Determine the (X, Y) coordinate at the center of the cell enclosing the given text.  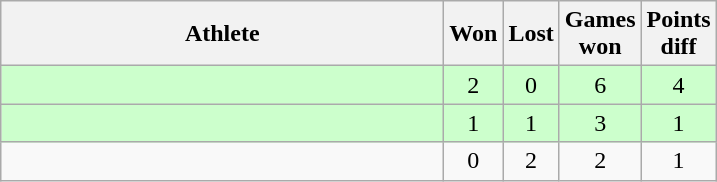
3 (600, 123)
Gameswon (600, 34)
Lost (531, 34)
Won (474, 34)
6 (600, 85)
Athlete (222, 34)
Pointsdiff (678, 34)
4 (678, 85)
